Search for the cell housing the specified text and yield its [X, Y] center coordinate. 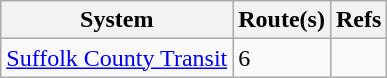
Route(s) [282, 20]
System [117, 20]
6 [282, 58]
Suffolk County Transit [117, 58]
Refs [358, 20]
